For the text-containing cell, return its midpoint in [x, y] coordinate format. 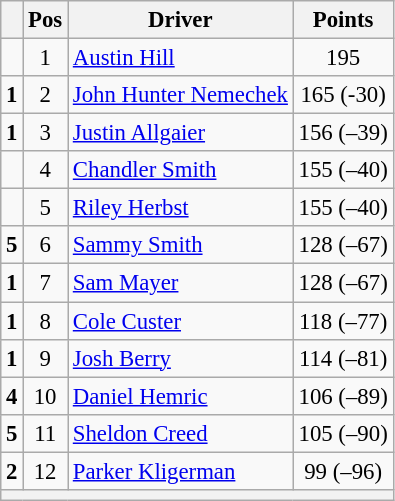
Points [343, 20]
9 [46, 358]
114 (–81) [343, 358]
Driver [181, 20]
Riley Herbst [181, 208]
7 [46, 283]
99 (–96) [343, 471]
156 (–39) [343, 133]
Parker Kligerman [181, 471]
6 [46, 245]
Daniel Hemric [181, 396]
Cole Custer [181, 321]
118 (–77) [343, 321]
Sammy Smith [181, 245]
Josh Berry [181, 358]
12 [46, 471]
Justin Allgaier [181, 133]
John Hunter Nemechek [181, 95]
Sheldon Creed [181, 433]
Austin Hill [181, 58]
11 [46, 433]
Chandler Smith [181, 170]
195 [343, 58]
8 [46, 321]
106 (–89) [343, 396]
3 [46, 133]
165 (-30) [343, 95]
Sam Mayer [181, 283]
10 [46, 396]
Pos [46, 20]
105 (–90) [343, 433]
